Capture the cell that displays the provided text and extract its (X, Y) central coordinate. 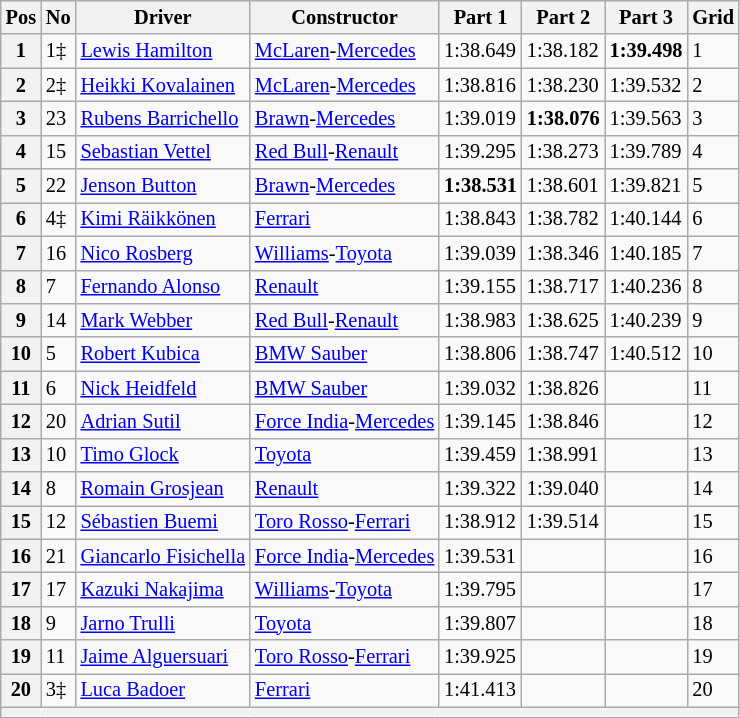
1:38.846 (564, 421)
1:40.144 (646, 219)
1:38.182 (564, 51)
Robert Kubica (163, 354)
1:38.806 (480, 354)
23 (58, 118)
1:38.717 (564, 287)
4‡ (58, 219)
Adrian Sutil (163, 421)
3‡ (58, 690)
1:38.991 (564, 455)
1:38.649 (480, 51)
1:38.747 (564, 354)
1:39.821 (646, 186)
Fernando Alonso (163, 287)
Lewis Hamilton (163, 51)
1:39.498 (646, 51)
Kimi Räikkönen (163, 219)
1:39.532 (646, 85)
Jarno Trulli (163, 623)
Luca Badoer (163, 690)
1:38.816 (480, 85)
Sebastian Vettel (163, 152)
1:39.040 (564, 489)
Grid (713, 17)
Mark Webber (163, 320)
1:38.346 (564, 253)
1:39.295 (480, 152)
1:39.795 (480, 589)
1:40.239 (646, 320)
Constructor (344, 17)
1:41.413 (480, 690)
Driver (163, 17)
1:38.625 (564, 320)
Nick Heidfeld (163, 388)
Part 1 (480, 17)
Jaime Alguersuari (163, 657)
22 (58, 186)
1:38.826 (564, 388)
Pos (21, 17)
Rubens Barrichello (163, 118)
Heikki Kovalainen (163, 85)
No (58, 17)
1:38.983 (480, 320)
1:39.145 (480, 421)
1:39.925 (480, 657)
1‡ (58, 51)
1:39.322 (480, 489)
1:39.155 (480, 287)
1:39.039 (480, 253)
Romain Grosjean (163, 489)
1:38.782 (564, 219)
1:38.912 (480, 522)
Part 2 (564, 17)
1:38.601 (564, 186)
1:38.076 (564, 118)
1:39.807 (480, 623)
1:39.019 (480, 118)
Giancarlo Fisichella (163, 556)
1:38.273 (564, 152)
Jenson Button (163, 186)
Timo Glock (163, 455)
1:39.459 (480, 455)
1:39.514 (564, 522)
1:38.531 (480, 186)
1:39.789 (646, 152)
1:40.512 (646, 354)
1:38.843 (480, 219)
1:40.236 (646, 287)
Nico Rosberg (163, 253)
1:40.185 (646, 253)
21 (58, 556)
1:39.563 (646, 118)
Kazuki Nakajima (163, 589)
Part 3 (646, 17)
1:38.230 (564, 85)
1:39.032 (480, 388)
1:39.531 (480, 556)
2‡ (58, 85)
Sébastien Buemi (163, 522)
